Output the [X, Y] coordinate of the center of the cell containing the given text.  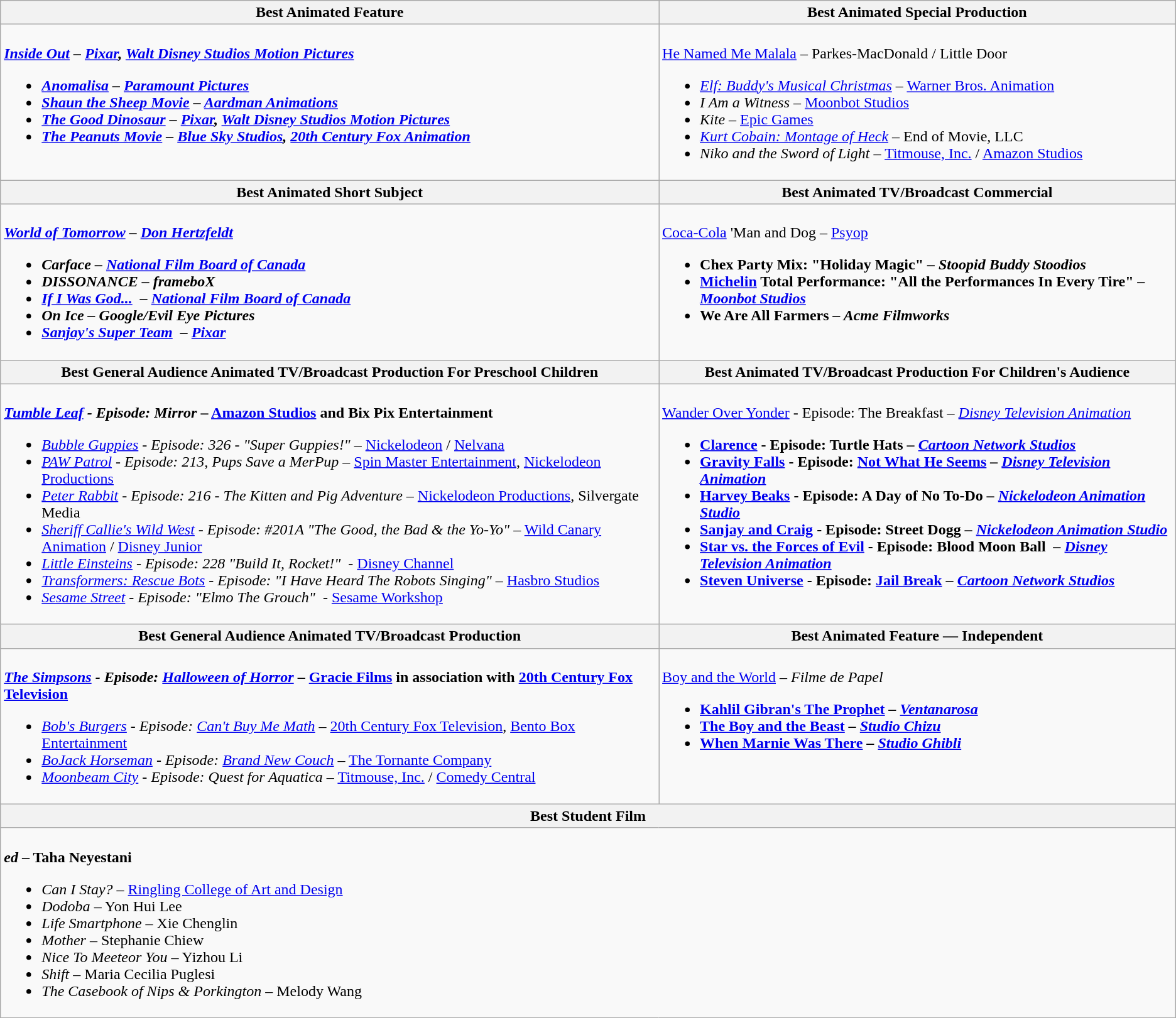
Boy and the World – Filme de PapelKahlil Gibran's The Prophet – VentanarosaThe Boy and the Beast – Studio ChizuWhen Marnie Was There – Studio Ghibli [917, 726]
Best Animated TV/Broadcast Production For Children's Audience [917, 372]
Best Animated Special Production [917, 13]
Best Student Film [588, 816]
Best Animated Short Subject [330, 192]
Best General Audience Animated TV/Broadcast Production For Preschool Children [330, 372]
Best Animated Feature — Independent [917, 636]
Best Animated TV/Broadcast Commercial [917, 192]
Best Animated Feature [330, 13]
Best General Audience Animated TV/Broadcast Production [330, 636]
